Return the (x, y) coordinate for the center point of the cell that contains the specified text.  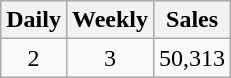
3 (110, 58)
Daily (34, 20)
50,313 (192, 58)
2 (34, 58)
Weekly (110, 20)
Sales (192, 20)
